Extract the (x, y) coordinate from the center of the cell holding the provided text.  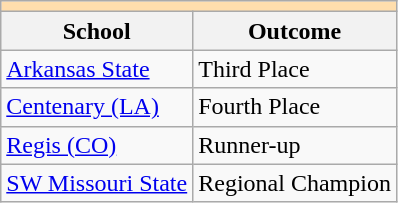
Arkansas State (97, 69)
Regional Champion (295, 183)
School (97, 31)
Runner-up (295, 145)
Regis (CO) (97, 145)
Fourth Place (295, 107)
Outcome (295, 31)
Third Place (295, 69)
Centenary (LA) (97, 107)
SW Missouri State (97, 183)
